Capture the cell that displays the provided text and extract its [x, y] central coordinate. 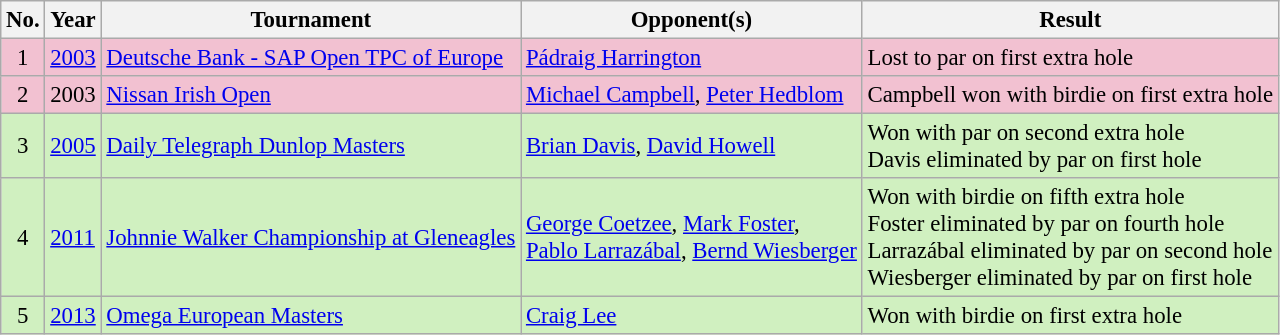
Craig Lee [692, 316]
2011 [73, 238]
5 [23, 316]
Daily Telegraph Dunlop Masters [311, 146]
Year [73, 20]
No. [23, 20]
2005 [73, 146]
Tournament [311, 20]
Won with birdie on first extra hole [1070, 316]
3 [23, 146]
Deutsche Bank - SAP Open TPC of Europe [311, 58]
George Coetzee, Mark Foster, Pablo Larrazábal, Bernd Wiesberger [692, 238]
Result [1070, 20]
2 [23, 95]
1 [23, 58]
Omega European Masters [311, 316]
Brian Davis, David Howell [692, 146]
Lost to par on first extra hole [1070, 58]
Pádraig Harrington [692, 58]
2013 [73, 316]
Won with par on second extra holeDavis eliminated by par on first hole [1070, 146]
Johnnie Walker Championship at Gleneagles [311, 238]
Opponent(s) [692, 20]
Campbell won with birdie on first extra hole [1070, 95]
4 [23, 238]
Michael Campbell, Peter Hedblom [692, 95]
Nissan Irish Open [311, 95]
